From the cell containing the given text, extract its center point as [X, Y] coordinate. 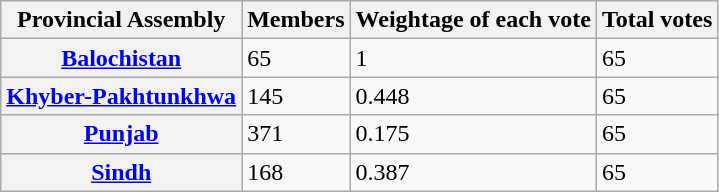
Weightage of each vote [473, 20]
Provincial Assembly [122, 20]
Balochistan [122, 58]
Khyber-Pakhtunkhwa [122, 96]
1 [473, 58]
Total votes [657, 20]
Sindh [122, 172]
Punjab [122, 134]
168 [296, 172]
371 [296, 134]
0.175 [473, 134]
0.387 [473, 172]
Members [296, 20]
0.448 [473, 96]
145 [296, 96]
